Return the (X, Y) coordinate for the center point of the cell that contains the specified text.  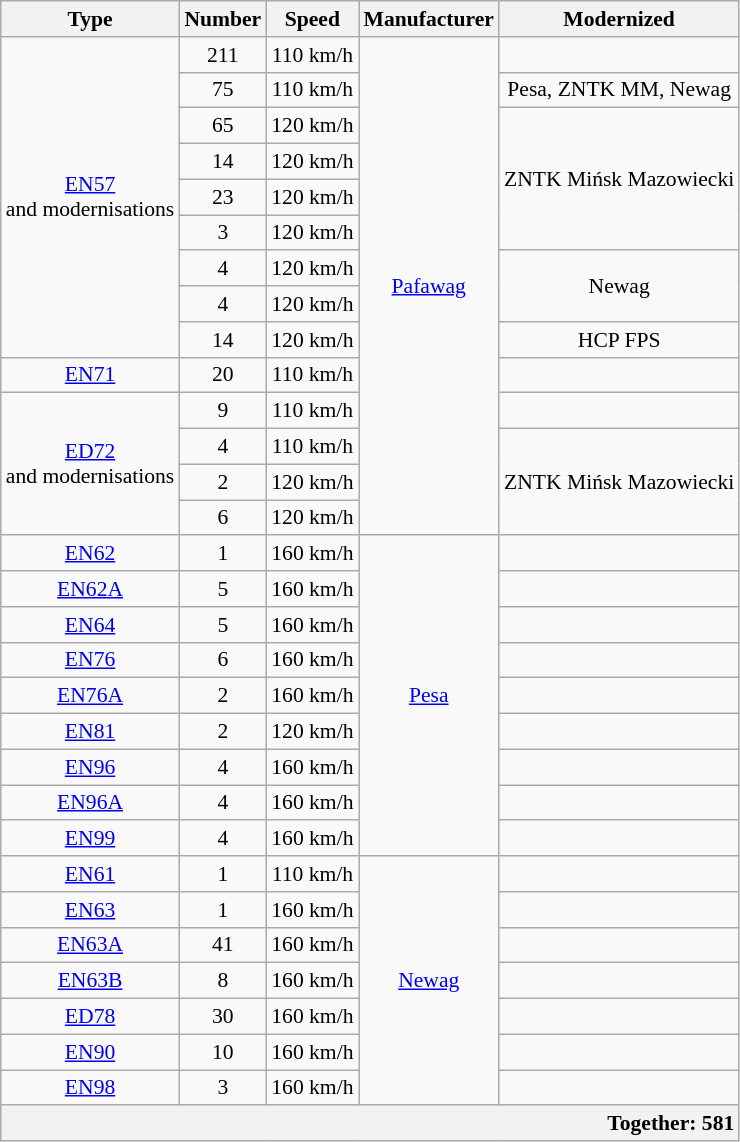
Modernized (619, 19)
EN62 (90, 554)
10 (222, 1052)
23 (222, 197)
EN99 (90, 839)
EN81 (90, 732)
ED72and modernisations (90, 464)
9 (222, 411)
EN63 (90, 910)
EN96 (90, 767)
Manufacturer (429, 19)
65 (222, 126)
EN90 (90, 1052)
EN76A (90, 696)
211 (222, 55)
Speed (312, 19)
EN96A (90, 803)
EN63A (90, 945)
EN71 (90, 375)
EN98 (90, 1088)
EN64 (90, 625)
Pesa, ZNTK MM, Newag (619, 90)
Number (222, 19)
8 (222, 981)
20 (222, 375)
Pafawag (429, 286)
75 (222, 90)
Pesa (429, 696)
EN57and modernisations (90, 198)
41 (222, 945)
EN76 (90, 660)
Type (90, 19)
HCP FPS (619, 340)
30 (222, 1017)
EN62A (90, 589)
ED78 (90, 1017)
EN61 (90, 874)
Together: 581 (370, 1124)
EN63B (90, 981)
